Detect which cell encompasses the target text, then output its (X, Y) center coordinate. 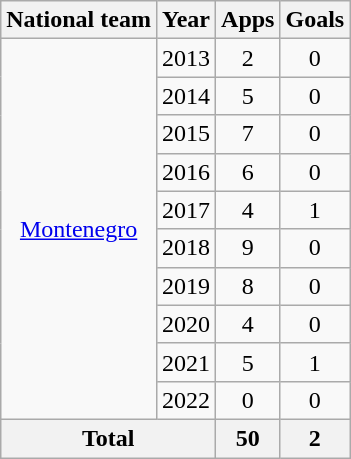
6 (248, 172)
2019 (186, 286)
Goals (315, 20)
National team (79, 20)
2018 (186, 248)
9 (248, 248)
2020 (186, 324)
Montenegro (79, 230)
50 (248, 438)
2017 (186, 210)
2016 (186, 172)
2022 (186, 400)
2013 (186, 58)
Year (186, 20)
7 (248, 134)
Apps (248, 20)
Total (108, 438)
2015 (186, 134)
8 (248, 286)
2021 (186, 362)
2014 (186, 96)
